Pinpoint the cell where the given text exists, returning its (x, y) midpoint coordinate. 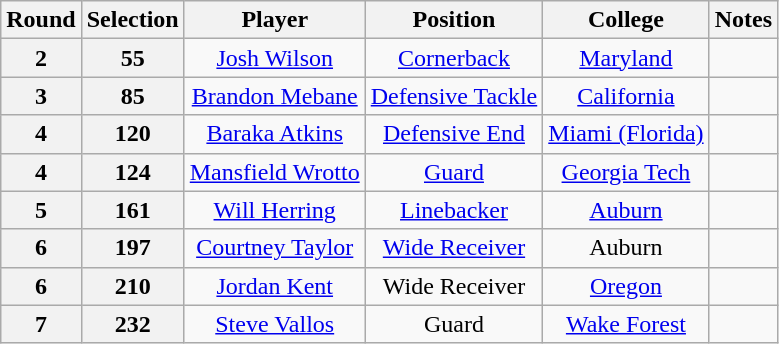
197 (132, 248)
5 (41, 210)
Brandon Mebane (274, 96)
120 (132, 134)
Baraka Atkins (274, 134)
Maryland (626, 58)
Defensive End (454, 134)
Will Herring (274, 210)
Courtney Taylor (274, 248)
161 (132, 210)
124 (132, 172)
Notes (743, 20)
Oregon (626, 286)
2 (41, 58)
Miami (Florida) (626, 134)
Cornerback (454, 58)
Player (274, 20)
Linebacker (454, 210)
Jordan Kent (274, 286)
3 (41, 96)
232 (132, 324)
85 (132, 96)
Position (454, 20)
Wake Forest (626, 324)
55 (132, 58)
Georgia Tech (626, 172)
Round (41, 20)
Selection (132, 20)
Mansfield Wrotto (274, 172)
Defensive Tackle (454, 96)
7 (41, 324)
Josh Wilson (274, 58)
210 (132, 286)
College (626, 20)
Steve Vallos (274, 324)
California (626, 96)
